Identify which cell holds the provided text, then report its [X, Y] central coordinate. 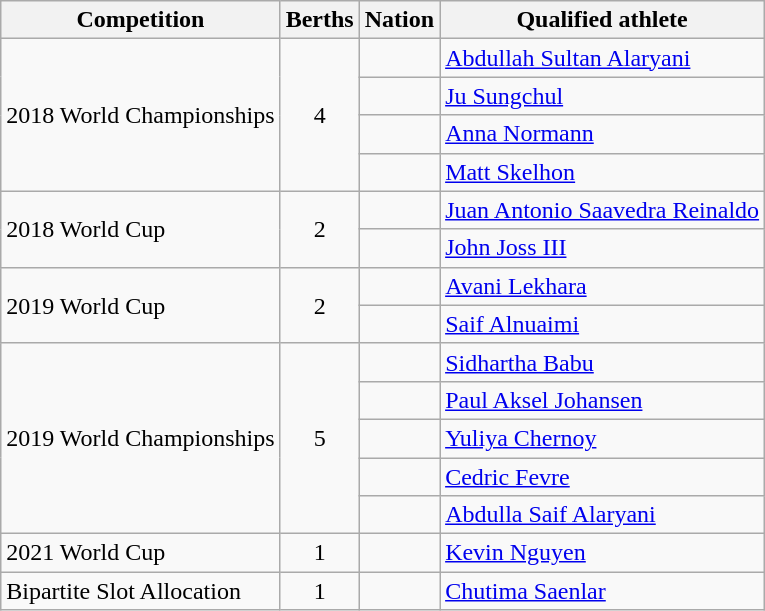
Avani Lekhara [602, 286]
2021 World Cup [140, 553]
Anna Normann [602, 134]
2019 World Cup [140, 305]
Saif Alnuaimi [602, 324]
Chutima Saenlar [602, 591]
Juan Antonio Saavedra Reinaldo [602, 210]
Abdullah Sultan Alaryani [602, 58]
2018 World Cup [140, 229]
Ju Sungchul [602, 96]
2019 World Championships [140, 438]
Qualified athlete [602, 20]
Paul Aksel Johansen [602, 400]
4 [320, 115]
Matt Skelhon [602, 172]
Berths [320, 20]
Abdulla Saif Alaryani [602, 515]
Competition [140, 20]
Sidhartha Babu [602, 362]
Bipartite Slot Allocation [140, 591]
Yuliya Chernoy [602, 438]
2018 World Championships [140, 115]
Nation [399, 20]
Cedric Fevre [602, 477]
Kevin Nguyen [602, 553]
John Joss III [602, 248]
5 [320, 438]
